Locate the cell with the specified text and output its [x, y] center coordinate. 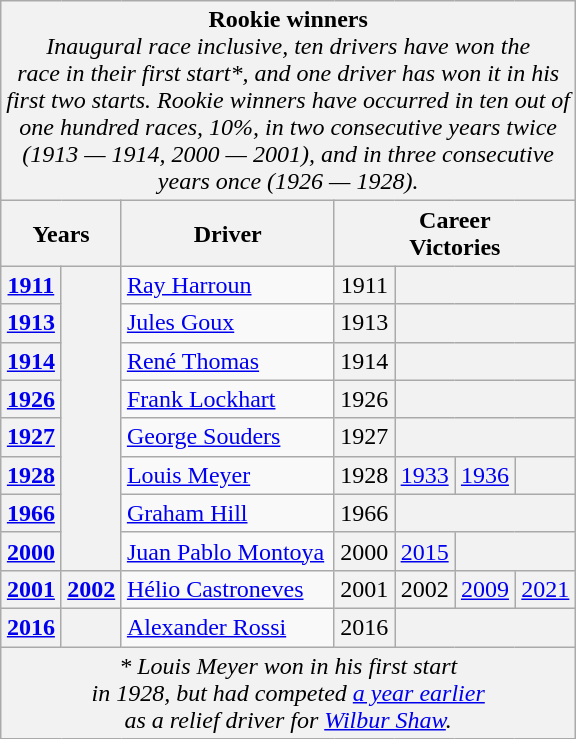
Years [62, 234]
Frank Lockhart [228, 399]
2015 [424, 551]
* Louis Meyer won in his first startin 1928, but had competed a year earlieras a relief driver for Wilbur Shaw. [288, 692]
2009 [485, 589]
1936 [485, 475]
George Souders [228, 437]
Graham Hill [228, 513]
Hélio Castroneves [228, 589]
Louis Meyer [228, 475]
1933 [424, 475]
CareerVictories [454, 234]
Jules Goux [228, 323]
René Thomas [228, 361]
Ray Harroun [228, 285]
Alexander Rossi [228, 627]
Juan Pablo Montoya [228, 551]
Driver [228, 234]
2021 [545, 589]
